Scan for the cell matching the given text and deliver its [X, Y] coordinate at center. 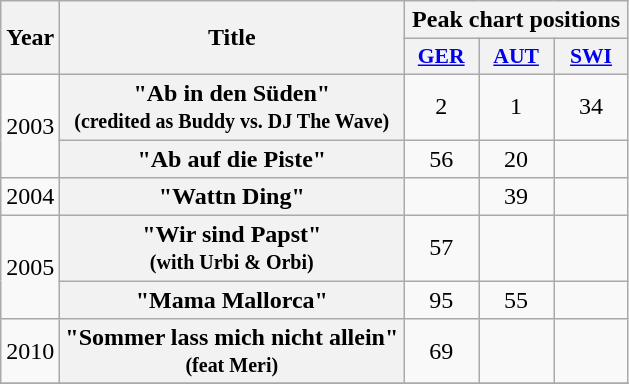
"Wattn Ding" [232, 197]
2 [442, 106]
SWI [592, 57]
69 [442, 352]
2004 [30, 197]
"Wir sind Papst" (with Urbi & Orbi) [232, 248]
"Sommer lass mich nicht allein" (feat Meri) [232, 352]
2010 [30, 352]
GER [442, 57]
55 [516, 300]
"Ab in den Süden" (credited as Buddy vs. DJ The Wave) [232, 106]
AUT [516, 57]
Peak chart positions [516, 20]
"Mama Mallorca" [232, 300]
2005 [30, 268]
95 [442, 300]
56 [442, 159]
2003 [30, 126]
1 [516, 106]
Title [232, 38]
57 [442, 248]
20 [516, 159]
"Ab auf die Piste" [232, 159]
34 [592, 106]
Year [30, 38]
39 [516, 197]
